Extract the (x, y) coordinate from the center of the cell holding the provided text.  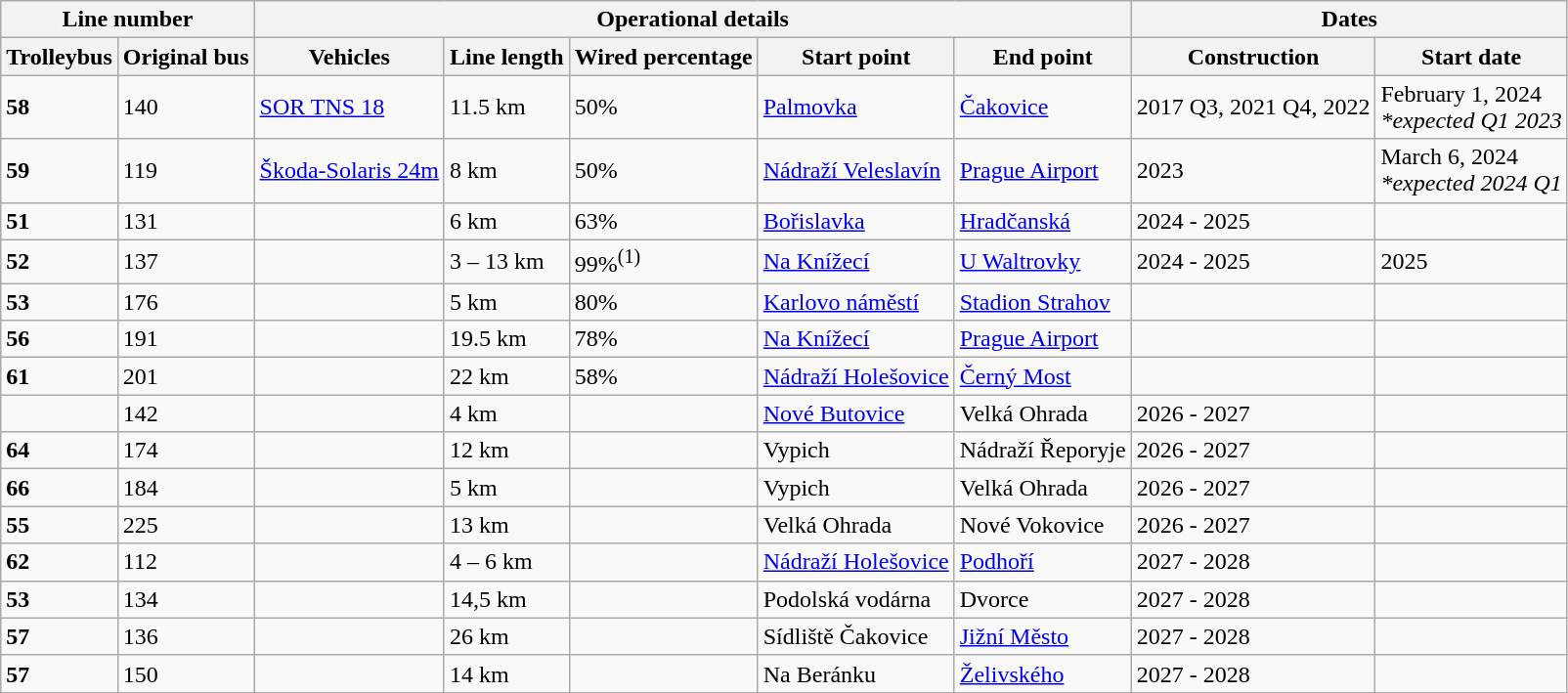
Podhoří (1042, 562)
66 (60, 488)
Nádraží Veleslavín (856, 170)
26 km (506, 636)
131 (186, 221)
8 km (506, 170)
Dates (1349, 20)
58% (663, 376)
119 (186, 170)
59 (60, 170)
Na Beránku (856, 673)
U Waltrovky (1042, 262)
Sídliště Čakovice (856, 636)
March 6, 2024*expected 2024 Q1 (1471, 170)
56 (60, 339)
112 (186, 562)
Želivského (1042, 673)
174 (186, 451)
142 (186, 413)
4 – 6 km (506, 562)
225 (186, 525)
78% (663, 339)
2017 Q3, 2021 Q4, 2022 (1253, 108)
Vehicles (349, 57)
201 (186, 376)
Nové Vokovice (1042, 525)
Dvorce (1042, 599)
19.5 km (506, 339)
58 (60, 108)
Original bus (186, 57)
SOR TNS 18 (349, 108)
140 (186, 108)
Černý Most (1042, 376)
Wired percentage (663, 57)
150 (186, 673)
Operational details (692, 20)
14,5 km (506, 599)
Nové Butovice (856, 413)
3 – 13 km (506, 262)
Start date (1471, 57)
62 (60, 562)
Stadion Strahov (1042, 302)
February 1, 2024*expected Q1 2023 (1471, 108)
52 (60, 262)
2023 (1253, 170)
Hradčanská (1042, 221)
184 (186, 488)
4 km (506, 413)
22 km (506, 376)
14 km (506, 673)
Karlovo náměstí (856, 302)
Podolská vodárna (856, 599)
Construction (1253, 57)
2025 (1471, 262)
6 km (506, 221)
63% (663, 221)
11.5 km (506, 108)
64 (60, 451)
51 (60, 221)
Čakovice (1042, 108)
61 (60, 376)
176 (186, 302)
Nádraží Řeporyje (1042, 451)
Line length (506, 57)
Jižní Město (1042, 636)
Line number (127, 20)
Bořislavka (856, 221)
136 (186, 636)
13 km (506, 525)
Trolleybus (60, 57)
Start point (856, 57)
12 km (506, 451)
137 (186, 262)
55 (60, 525)
134 (186, 599)
Palmovka (856, 108)
191 (186, 339)
End point (1042, 57)
80% (663, 302)
99%(1) (663, 262)
Škoda-Solaris 24m (349, 170)
